Extract the (X, Y) coordinate from the center of the cell holding the provided text.  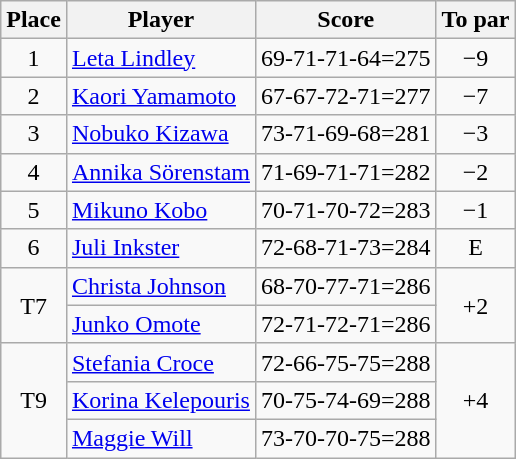
70-75-74-69=288 (346, 400)
72-68-71-73=284 (346, 248)
−1 (476, 210)
Nobuko Kizawa (160, 134)
−9 (476, 58)
Korina Kelepouris (160, 400)
70-71-70-72=283 (346, 210)
68-70-77-71=286 (346, 286)
−2 (476, 172)
Maggie Will (160, 438)
3 (34, 134)
72-71-72-71=286 (346, 324)
69-71-71-64=275 (346, 58)
+2 (476, 305)
+4 (476, 400)
73-70-70-75=288 (346, 438)
−3 (476, 134)
−7 (476, 96)
To par (476, 20)
Junko Omote (160, 324)
Christa Johnson (160, 286)
Player (160, 20)
71-69-71-71=282 (346, 172)
E (476, 248)
Kaori Yamamoto (160, 96)
T7 (34, 305)
Mikuno Kobo (160, 210)
Leta Lindley (160, 58)
72-66-75-75=288 (346, 362)
Annika Sörenstam (160, 172)
Stefania Croce (160, 362)
73-71-69-68=281 (346, 134)
4 (34, 172)
Place (34, 20)
5 (34, 210)
Score (346, 20)
1 (34, 58)
67-67-72-71=277 (346, 96)
Juli Inkster (160, 248)
T9 (34, 400)
6 (34, 248)
2 (34, 96)
